Return [x, y] of the center of cell containing provided text 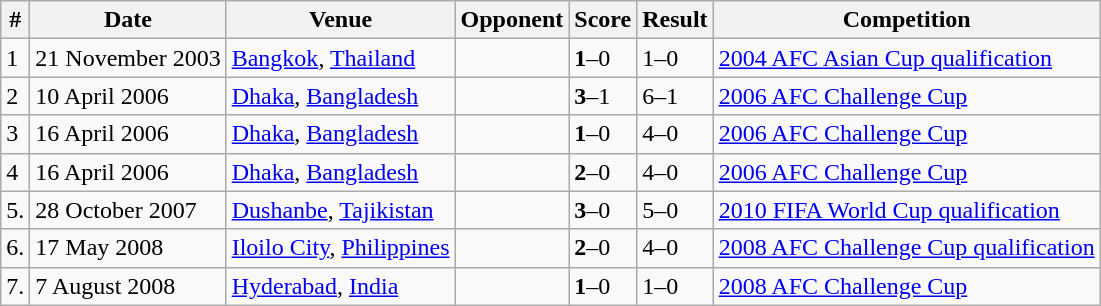
2008 AFC Challenge Cup [906, 286]
17 May 2008 [128, 248]
Result [675, 20]
Iloilo City, Philippines [340, 248]
Score [603, 20]
21 November 2003 [128, 58]
Hyderabad, India [340, 286]
7. [16, 286]
2 [16, 96]
Date [128, 20]
5–0 [675, 210]
3 [16, 134]
4 [16, 172]
1 [16, 58]
2008 AFC Challenge Cup qualification [906, 248]
3–1 [603, 96]
Bangkok, Thailand [340, 58]
Venue [340, 20]
3–0 [603, 210]
6. [16, 248]
6–1 [675, 96]
5. [16, 210]
Dushanbe, Tajikistan [340, 210]
Opponent [512, 20]
28 October 2007 [128, 210]
2010 FIFA World Cup qualification [906, 210]
10 April 2006 [128, 96]
7 August 2008 [128, 286]
2004 AFC Asian Cup qualification [906, 58]
Competition [906, 20]
# [16, 20]
